From the cell containing the given text, extract its center point as (x, y) coordinate. 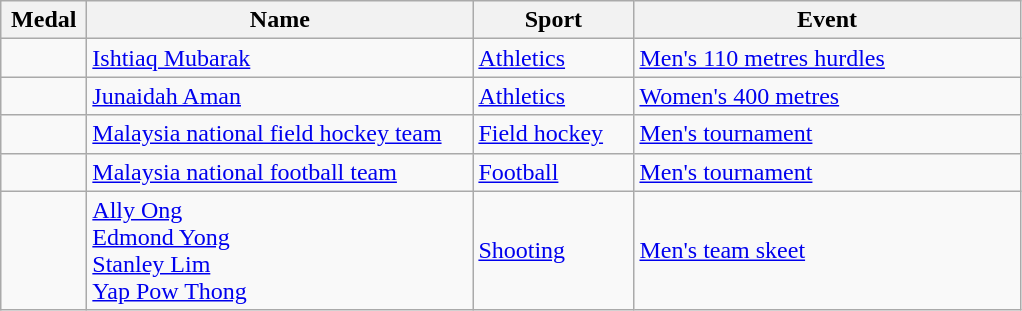
Men's 110 metres hurdles (827, 58)
Malaysia national football team (280, 172)
Name (280, 20)
Ally OngEdmond YongStanley LimYap Pow Thong (280, 250)
Field hockey (554, 134)
Men's team skeet (827, 250)
Junaidah Aman (280, 96)
Malaysia national field hockey team (280, 134)
Football (554, 172)
Ishtiaq Mubarak (280, 58)
Sport (554, 20)
Event (827, 20)
Medal (44, 20)
Shooting (554, 250)
Women's 400 metres (827, 96)
